Return the (x, y) coordinate for the center point of the cell that contains the specified text.  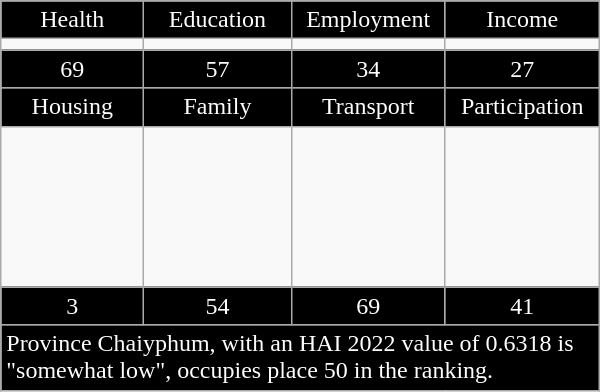
3 (72, 306)
Transport (368, 107)
Education (218, 20)
Income (522, 20)
Health (72, 20)
54 (218, 306)
27 (522, 69)
Family (218, 107)
Province Chaiyphum, with an HAI 2022 value of 0.6318 is "somewhat low", occupies place 50 in the ranking. (300, 358)
Housing (72, 107)
57 (218, 69)
Participation (522, 107)
41 (522, 306)
34 (368, 69)
Employment (368, 20)
